Locate the cell with the specified text and output its (x, y) center coordinate. 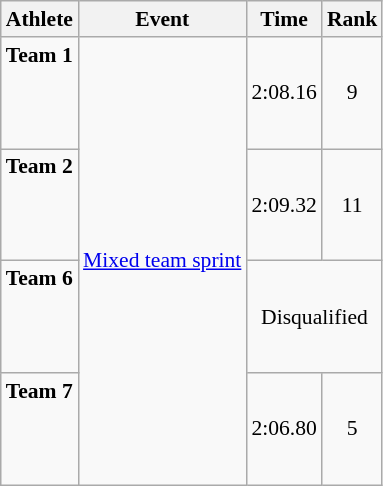
2:08.16 (284, 93)
Time (284, 19)
Disqualified (314, 317)
11 (352, 205)
Mixed team sprint (162, 261)
Event (162, 19)
Team 6 (40, 317)
Team 1 (40, 93)
Team 2 (40, 205)
Athlete (40, 19)
2:06.80 (284, 429)
2:09.32 (284, 205)
9 (352, 93)
Rank (352, 19)
5 (352, 429)
Team 7 (40, 429)
